Locate the cell with the specified text and output its [x, y] center coordinate. 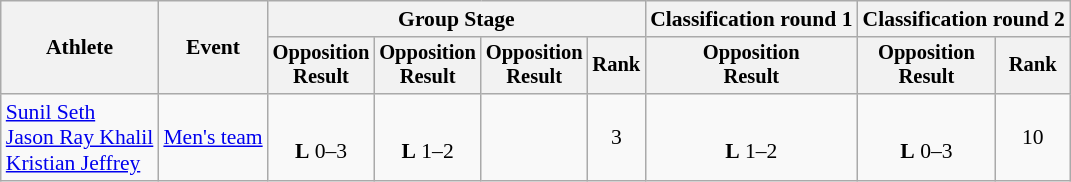
Athlete [80, 48]
Event [212, 48]
Classification round 1 [751, 19]
10 [1032, 138]
Sunil SethJason Ray KhalilKristian Jeffrey [80, 138]
Classification round 2 [964, 19]
Men's team [212, 138]
3 [616, 138]
Group Stage [456, 19]
